Pinpoint the cell where the given text exists, returning its [x, y] midpoint coordinate. 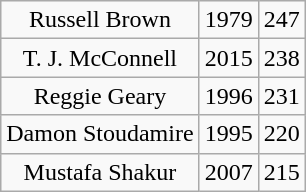
1996 [228, 96]
2015 [228, 58]
2007 [228, 172]
238 [282, 58]
Mustafa Shakur [100, 172]
Russell Brown [100, 20]
215 [282, 172]
1995 [228, 134]
220 [282, 134]
1979 [228, 20]
231 [282, 96]
T. J. McConnell [100, 58]
247 [282, 20]
Reggie Geary [100, 96]
Damon Stoudamire [100, 134]
